Return (X, Y) of the center of cell containing provided text 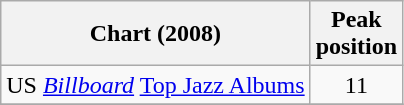
Peakposition (356, 34)
US Billboard Top Jazz Albums (156, 85)
Chart (2008) (156, 34)
11 (356, 85)
